Locate the cell with the specified text and output its (X, Y) center coordinate. 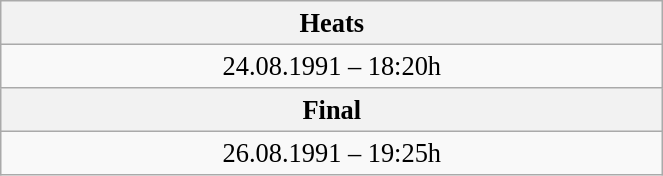
24.08.1991 – 18:20h (332, 66)
Heats (332, 22)
Final (332, 109)
26.08.1991 – 19:25h (332, 153)
